Detect which cell encompasses the target text, then output its (x, y) center coordinate. 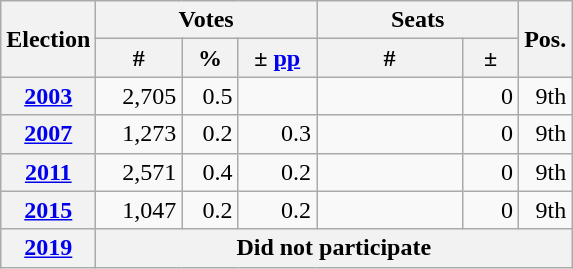
Seats (417, 20)
2015 (48, 210)
2007 (48, 134)
% (210, 58)
Votes (206, 20)
2003 (48, 96)
0.5 (210, 96)
± (491, 58)
0.4 (210, 172)
Pos. (546, 39)
1,273 (139, 134)
2,571 (139, 172)
2,705 (139, 96)
2019 (48, 248)
± pp (278, 58)
Did not participate (334, 248)
2011 (48, 172)
1,047 (139, 210)
0.3 (278, 134)
Election (48, 39)
